Determine the (X, Y) coordinate at the center of the cell enclosing the given text.  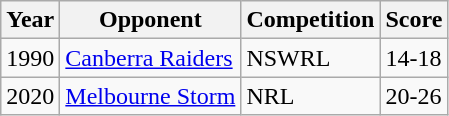
Score (414, 20)
NRL (310, 96)
Melbourne Storm (150, 96)
Year (30, 20)
1990 (30, 58)
14-18 (414, 58)
Opponent (150, 20)
Canberra Raiders (150, 58)
20-26 (414, 96)
Competition (310, 20)
NSWRL (310, 58)
2020 (30, 96)
